Scan for the cell matching the given text and deliver its [X, Y] coordinate at center. 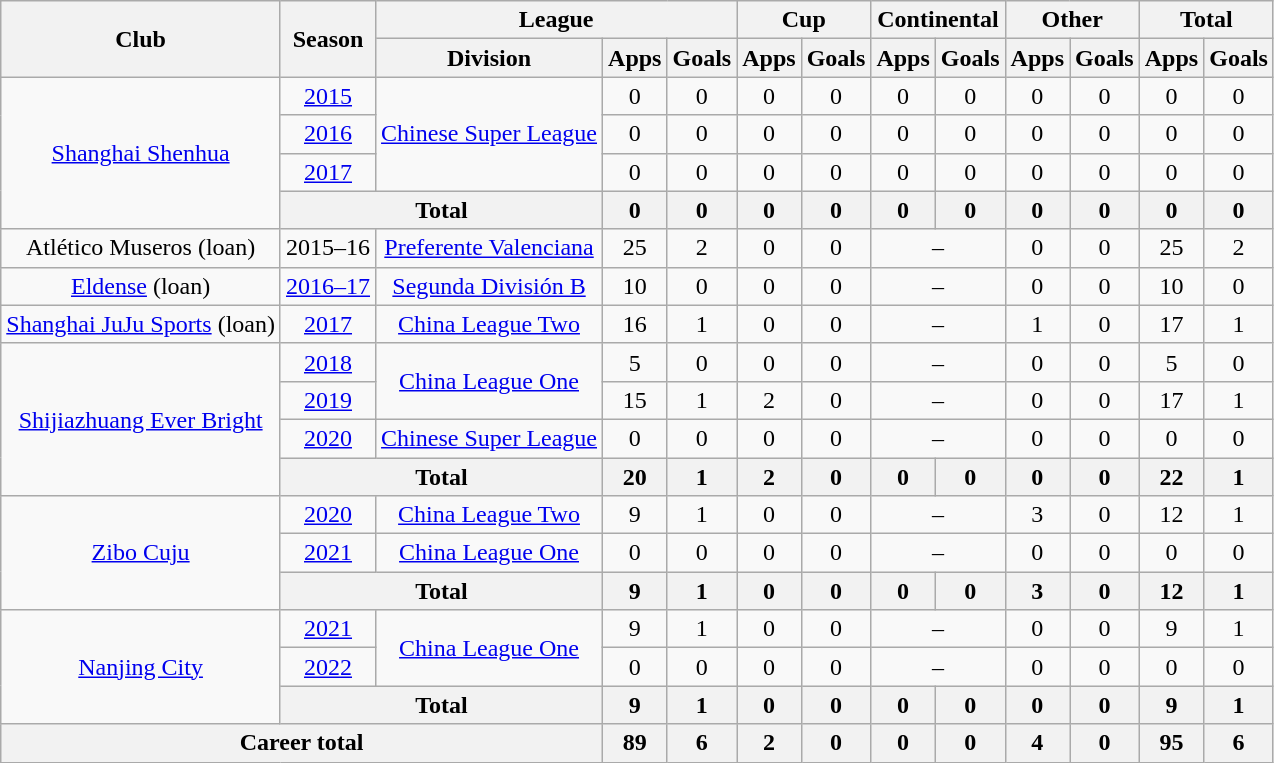
Cup [804, 20]
Atlético Museros (loan) [141, 248]
Zibo Cuju [141, 553]
Continental [938, 20]
20 [635, 477]
Shanghai JuJu Sports (loan) [141, 324]
2016–17 [328, 286]
Career total [302, 743]
Nanjing City [141, 667]
Shanghai Shenhua [141, 153]
Eldense (loan) [141, 286]
95 [1171, 743]
16 [635, 324]
Preferente Valenciana [490, 248]
2018 [328, 362]
2022 [328, 667]
Segunda División B [490, 286]
Shijiazhuang Ever Bright [141, 419]
2015–16 [328, 248]
2016 [328, 134]
Season [328, 39]
League [556, 20]
15 [635, 400]
Other [1072, 20]
22 [1171, 477]
2015 [328, 96]
89 [635, 743]
4 [1037, 743]
Club [141, 39]
Division [490, 58]
2019 [328, 400]
